Locate the cell with the specified text and output its (x, y) center coordinate. 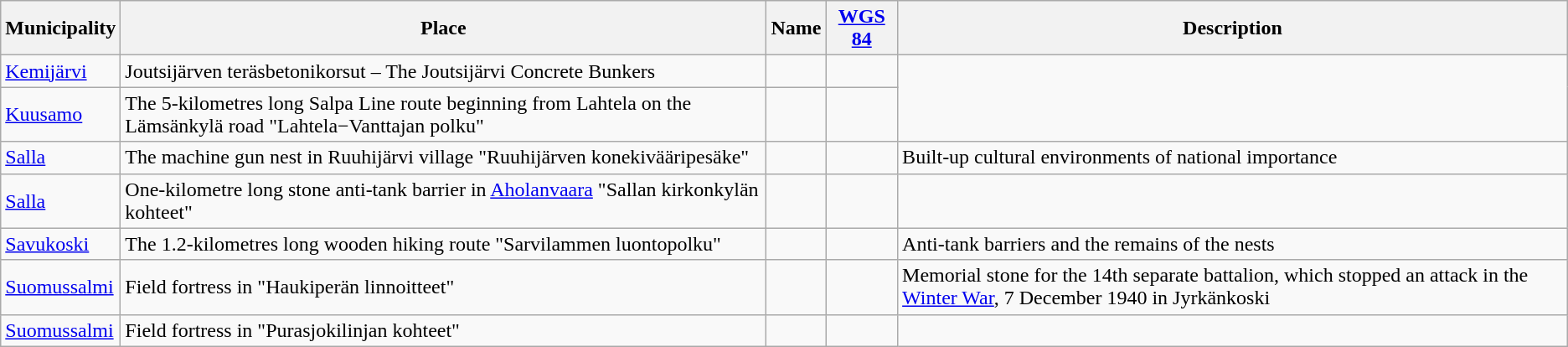
The machine gun nest in Ruuhijärvi village "Ruuhijärven konekivääripesäke" (444, 158)
Kemijärvi (60, 71)
Kuusamo (60, 114)
Anti-tank barriers and the remains of the nests (1233, 244)
One-kilometre long stone anti-tank barrier in Aholanvaara "Sallan kirkonkylän kohteet" (444, 201)
Field fortress in "Haukiperän linnoitteet" (444, 287)
The 5-kilometres long Salpa Line route beginning from Lahtela on the Lämsänkylä road "Lahtela−Vanttajan polku" (444, 114)
Savukoski (60, 244)
Municipality (60, 28)
Place (444, 28)
Description (1233, 28)
WGS 84 (862, 28)
Joutsijärven teräsbetonikorsut – The Joutsijärvi Concrete Bunkers (444, 71)
The 1.2-kilometres long wooden hiking route "Sarvilammen luontopolku" (444, 244)
Memorial stone for the 14th separate battalion, which stopped an attack in the Winter War, 7 December 1940 in Jyrkänkoski (1233, 287)
Name (796, 28)
Field fortress in "Purasjokilinjan kohteet" (444, 330)
Built-up cultural environments of national importance (1233, 158)
